Detect which cell encompasses the target text, then output its [x, y] center coordinate. 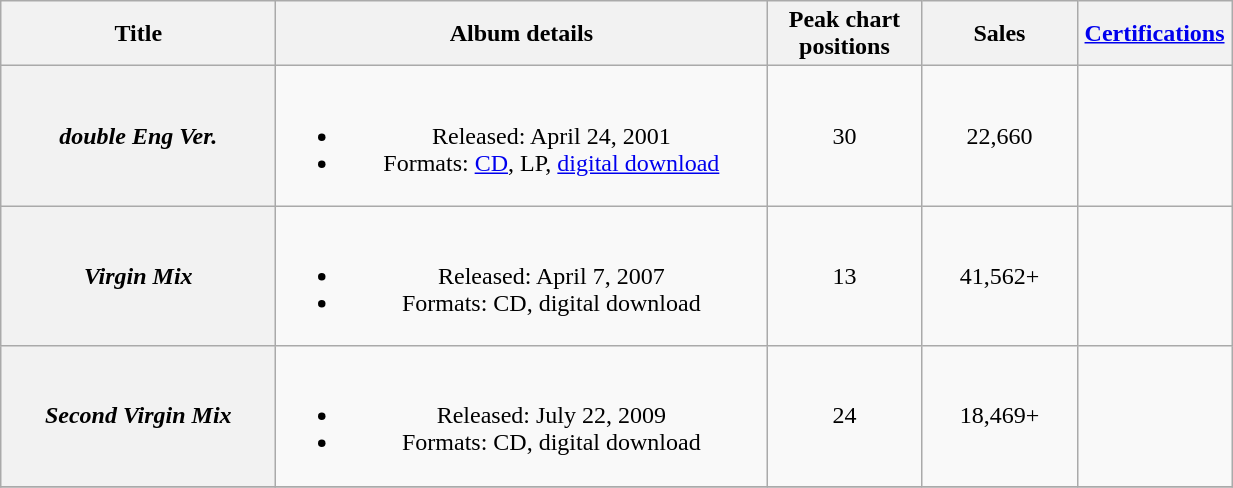
Title [138, 34]
Sales [1000, 34]
Released: April 7, 2007Formats: CD, digital download [522, 276]
double Eng Ver. [138, 136]
41,562+ [1000, 276]
22,660 [1000, 136]
Released: April 24, 2001Formats: CD, LP, digital download [522, 136]
13 [844, 276]
Virgin Mix [138, 276]
Second Virgin Mix [138, 416]
18,469+ [1000, 416]
Album details [522, 34]
Released: July 22, 2009Formats: CD, digital download [522, 416]
Peak chart positions [844, 34]
30 [844, 136]
Certifications [1154, 34]
24 [844, 416]
